Return the (X, Y) coordinate for the center point of the cell that contains the specified text.  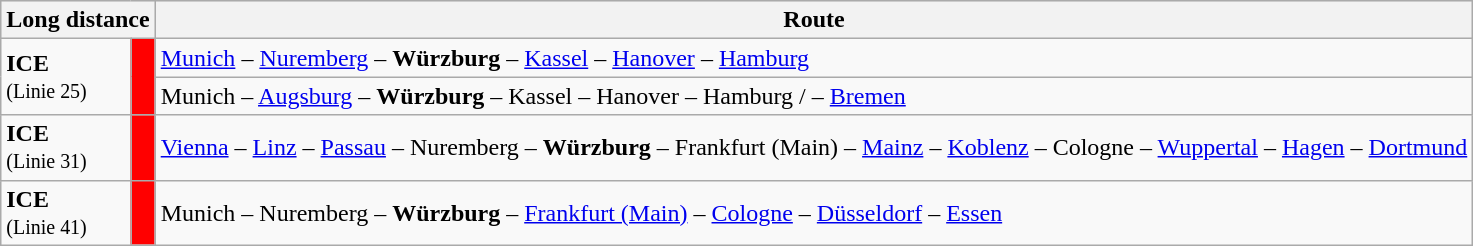
Munich – Augsburg – Würzburg – Kassel – Hanover – Hamburg / – Bremen (814, 96)
ICE(Linie 25) (66, 77)
ICE (Linie 31) (66, 148)
Route (814, 20)
Munich – Nuremberg – Würzburg – Kassel – Hanover – Hamburg (814, 58)
Long distance (78, 20)
ICE(Linie 41) (66, 212)
Vienna – Linz – Passau – Nuremberg – Würzburg – Frankfurt (Main) – Mainz – Koblenz – Cologne – Wuppertal – Hagen – Dortmund (814, 148)
Munich – Nuremberg – Würzburg – Frankfurt (Main) – Cologne – Düsseldorf – Essen (814, 212)
